Determine the [X, Y] coordinate at the center of the cell enclosing the given text.  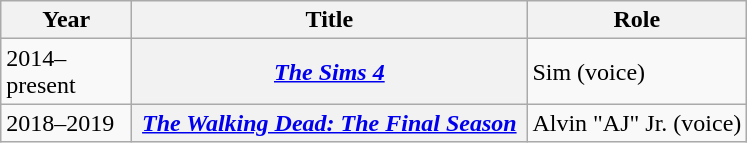
Sim (voice) [637, 72]
Title [330, 20]
The Sims 4 [330, 72]
2014–present [66, 72]
The Walking Dead: The Final Season [330, 123]
Alvin "AJ" Jr. (voice) [637, 123]
Role [637, 20]
2018–2019 [66, 123]
Year [66, 20]
